Scan for the cell matching the given text and deliver its (x, y) coordinate at center. 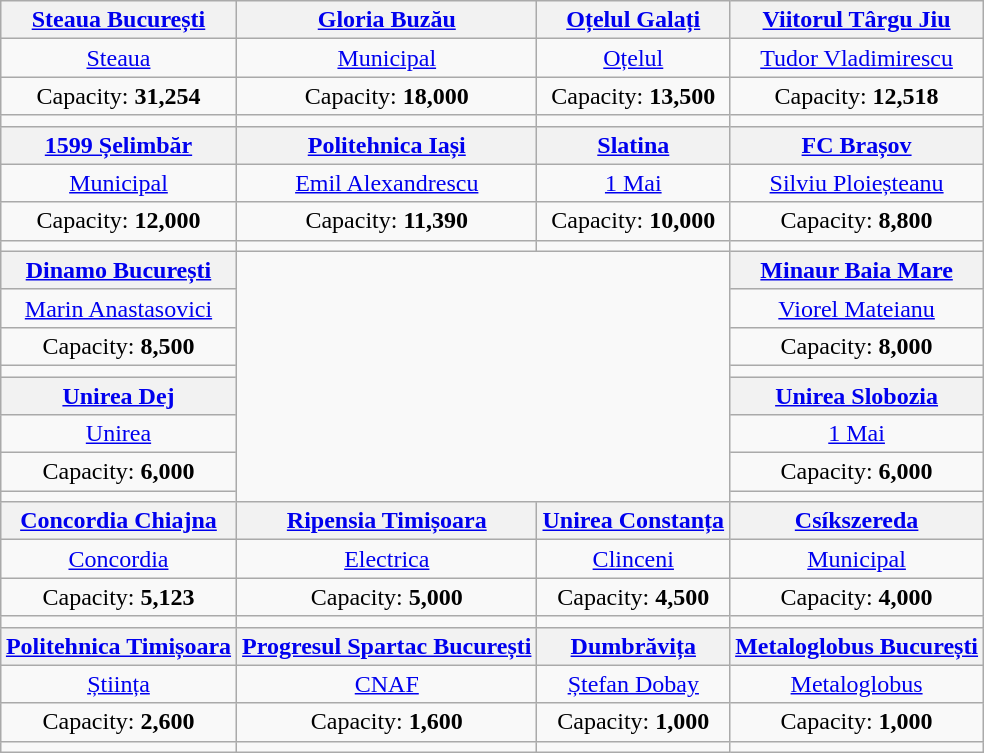
Capacity: 4,000 (857, 597)
Politehnica Iași (387, 145)
Capacity: 2,600 (118, 722)
Silviu Ploieșteanu (857, 183)
Unirea Constanța (634, 521)
Capacity: 5,123 (118, 597)
Capacity: 8,000 (857, 346)
Capacity: 12,000 (118, 221)
Unirea (118, 434)
Capacity: 12,518 (857, 96)
Concordia Chiajna (118, 521)
Viorel Mateianu (857, 308)
Ripensia Timișoara (387, 521)
Gloria Buzău (387, 20)
CNAF (387, 684)
Capacity: 4,500 (634, 597)
Steaua (118, 58)
Minaur Baia Mare (857, 270)
Oțelul (634, 58)
Clinceni (634, 559)
Politehnica Timișoara (118, 646)
Capacity: 18,000 (387, 96)
Capacity: 10,000 (634, 221)
Csíkszereda (857, 521)
Metaloglobus București (857, 646)
Unirea Dej (118, 395)
Unirea Slobozia (857, 395)
Capacity: 11,390 (387, 221)
1599 Șelimbăr (118, 145)
Capacity: 8,800 (857, 221)
FC Brașov (857, 145)
Metaloglobus (857, 684)
Viitorul Târgu Jiu (857, 20)
Dumbrăvița (634, 646)
Dinamo București (118, 270)
Slatina (634, 145)
Capacity: 13,500 (634, 96)
Electrica (387, 559)
Oțelul Galați (634, 20)
Marin Anastasovici (118, 308)
Emil Alexandrescu (387, 183)
Capacity: 8,500 (118, 346)
Ștefan Dobay (634, 684)
Capacity: 5,000 (387, 597)
Progresul Spartac București (387, 646)
Steaua București (118, 20)
Concordia (118, 559)
Capacity: 1,600 (387, 722)
Capacity: 31,254 (118, 96)
Tudor Vladimirescu (857, 58)
Știința (118, 684)
